Detect which cell encompasses the target text, then output its (X, Y) center coordinate. 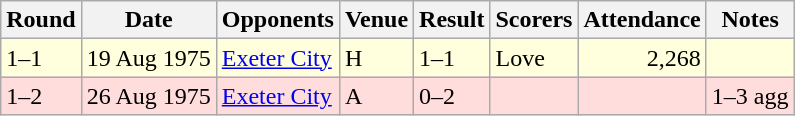
Result (452, 20)
19 Aug 1975 (148, 58)
Date (148, 20)
0–2 (452, 96)
2,268 (642, 58)
1–3 agg (750, 96)
Notes (750, 20)
26 Aug 1975 (148, 96)
Opponents (278, 20)
H (376, 58)
Scorers (534, 20)
A (376, 96)
1–2 (41, 96)
Round (41, 20)
Love (534, 58)
Venue (376, 20)
Attendance (642, 20)
